Provide the [X, Y] coordinate of the cell's center where the given text is located.  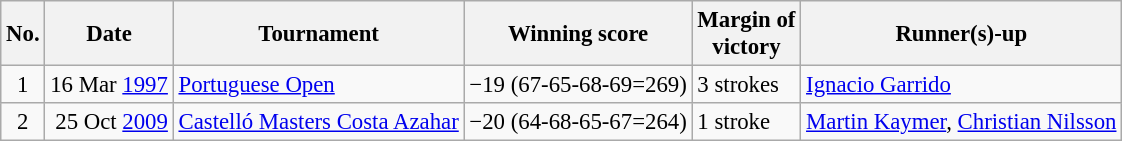
3 strokes [746, 85]
No. [23, 34]
Winning score [578, 34]
Castelló Masters Costa Azahar [318, 122]
2 [23, 122]
−19 (67-65-68-69=269) [578, 85]
Date [109, 34]
1 stroke [746, 122]
Tournament [318, 34]
Margin ofvictory [746, 34]
−20 (64-68-65-67=264) [578, 122]
25 Oct 2009 [109, 122]
Runner(s)-up [962, 34]
1 [23, 85]
Portuguese Open [318, 85]
16 Mar 1997 [109, 85]
Martin Kaymer, Christian Nilsson [962, 122]
Ignacio Garrido [962, 85]
